Return the [X, Y] coordinate for the center point of the cell that contains the specified text.  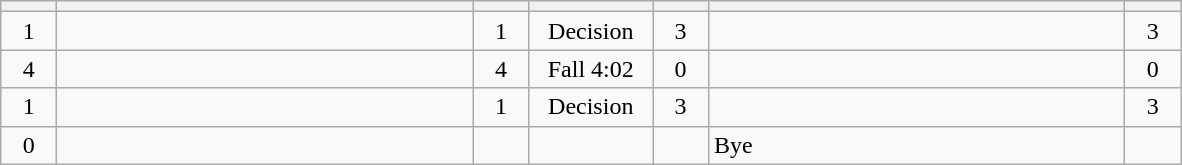
Bye [917, 145]
Fall 4:02 [591, 69]
